Capture the cell that displays the provided text and extract its [x, y] central coordinate. 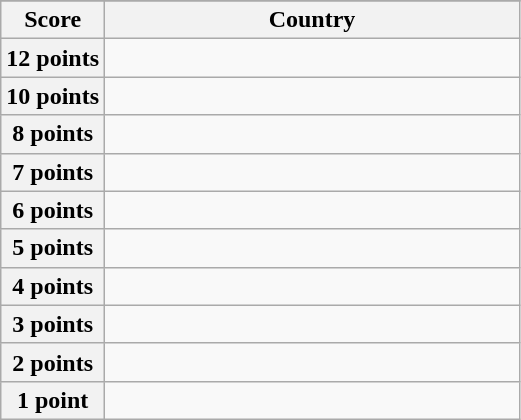
4 points [53, 286]
10 points [53, 96]
Country [312, 20]
8 points [53, 134]
2 points [53, 362]
5 points [53, 248]
Score [53, 20]
3 points [53, 324]
6 points [53, 210]
1 point [53, 400]
12 points [53, 58]
7 points [53, 172]
